Find where the given text appears and provide that cell's center as [x, y] coordinate. 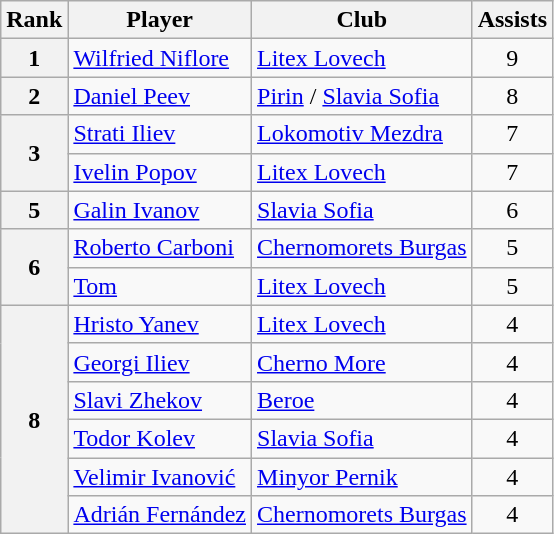
Hristo Yanev [160, 324]
9 [512, 58]
Roberto Carboni [160, 248]
Ivelin Popov [160, 172]
Player [160, 20]
Adrián Fernández [160, 515]
Club [362, 20]
Assists [512, 20]
Velimir Ivanović [160, 477]
Todor Kolev [160, 438]
Tom [160, 286]
Pirin / Slavia Sofia [362, 96]
3 [34, 153]
1 [34, 58]
2 [34, 96]
Wilfried Niflore [160, 58]
Lokomotiv Mezdra [362, 134]
Georgi Iliev [160, 362]
Rank [34, 20]
Galin Ivanov [160, 210]
Daniel Peev [160, 96]
Strati Iliev [160, 134]
Slavi Zhekov [160, 400]
Beroe [362, 400]
Cherno More [362, 362]
Minyor Pernik [362, 477]
